Search for the cell housing the specified text and yield its [x, y] center coordinate. 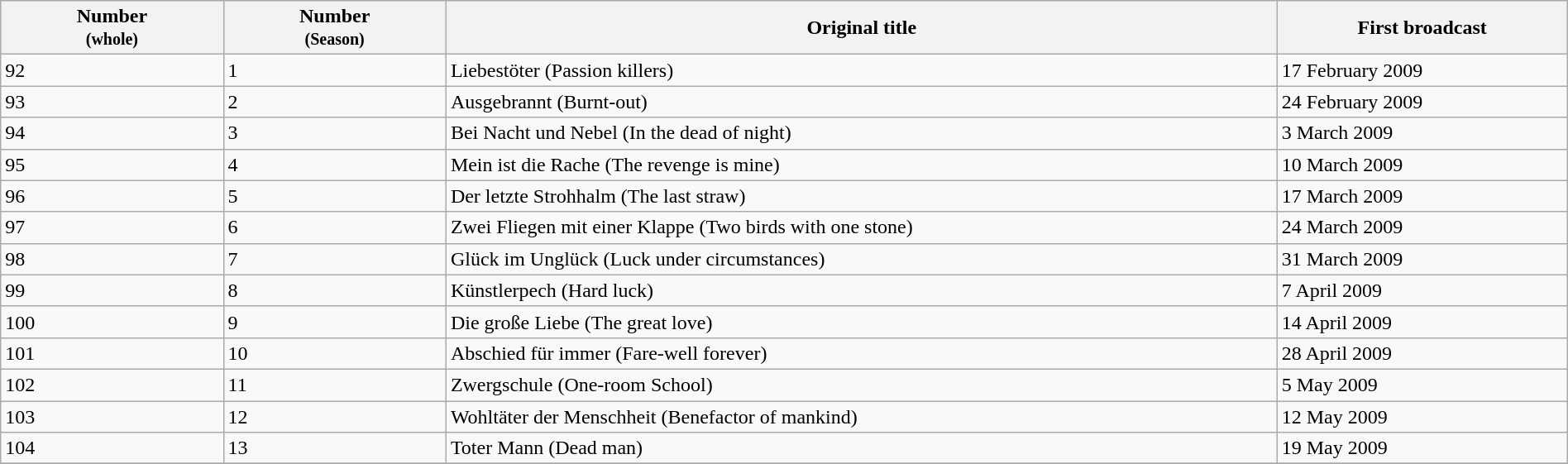
9 [334, 322]
104 [112, 448]
Die große Liebe (The great love) [862, 322]
99 [112, 290]
Abschied für immer (Fare-well forever) [862, 353]
31 March 2009 [1422, 259]
5 [334, 196]
14 April 2009 [1422, 322]
Liebestöter (Passion killers) [862, 70]
Number (Season) [334, 28]
1 [334, 70]
Ausgebrannt (Burnt-out) [862, 102]
28 April 2009 [1422, 353]
93 [112, 102]
103 [112, 416]
94 [112, 133]
100 [112, 322]
17 March 2009 [1422, 196]
3 [334, 133]
92 [112, 70]
12 [334, 416]
2 [334, 102]
6 [334, 227]
97 [112, 227]
95 [112, 165]
19 May 2009 [1422, 448]
3 March 2009 [1422, 133]
101 [112, 353]
Künstlerpech (Hard luck) [862, 290]
4 [334, 165]
Original title [862, 28]
Glück im Unglück (Luck under circumstances) [862, 259]
13 [334, 448]
7 [334, 259]
Mein ist die Rache (The revenge is mine) [862, 165]
Toter Mann (Dead man) [862, 448]
Bei Nacht und Nebel (In the dead of night) [862, 133]
11 [334, 385]
10 [334, 353]
96 [112, 196]
Zwei Fliegen mit einer Klappe (Two birds with one stone) [862, 227]
5 May 2009 [1422, 385]
Der letzte Strohhalm (The last straw) [862, 196]
17 February 2009 [1422, 70]
Number (whole) [112, 28]
Zwergschule (One-room School) [862, 385]
24 February 2009 [1422, 102]
8 [334, 290]
7 April 2009 [1422, 290]
98 [112, 259]
Wohltäter der Menschheit (Benefactor of mankind) [862, 416]
12 May 2009 [1422, 416]
24 March 2009 [1422, 227]
First broadcast [1422, 28]
102 [112, 385]
10 March 2009 [1422, 165]
